Detect which cell encompasses the target text, then output its [X, Y] center coordinate. 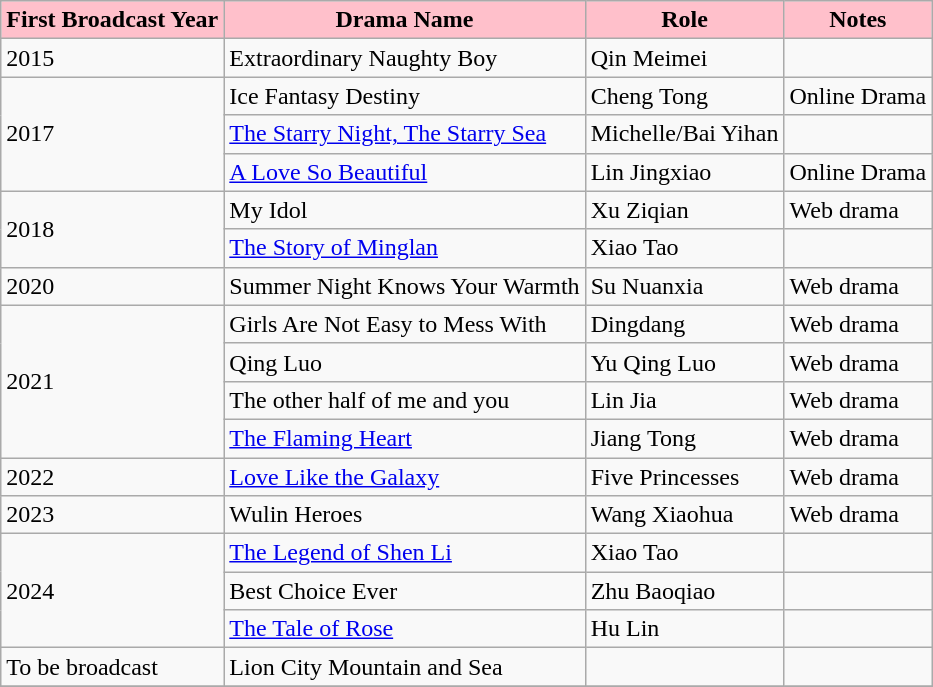
The Story of Minglan [404, 248]
The other half of me and you [404, 400]
Qing Luo [404, 362]
Qin Meimei [684, 58]
To be broadcast [112, 667]
Hu Lin [684, 629]
2018 [112, 229]
Lin Jia [684, 400]
Summer Night Knows Your Warmth [404, 286]
2024 [112, 591]
Michelle/Bai Yihan [684, 134]
The Starry Night, The Starry Sea [404, 134]
2020 [112, 286]
Girls Are Not Easy to Mess With [404, 324]
2015 [112, 58]
Wang Xiaohua [684, 515]
2021 [112, 381]
Five Princesses [684, 477]
Cheng Tong [684, 96]
Lin Jingxiao [684, 172]
Zhu Baoqiao [684, 591]
Drama Name [404, 20]
Su Nuanxia [684, 286]
Yu Qing Luo [684, 362]
The Flaming Heart [404, 438]
2022 [112, 477]
A Love So Beautiful [404, 172]
The Legend of Shen Li [404, 553]
First Broadcast Year [112, 20]
Xu Ziqian [684, 210]
Notes [858, 20]
Jiang Tong [684, 438]
Extraordinary Naughty Boy [404, 58]
2017 [112, 134]
Ice Fantasy Destiny [404, 96]
Wulin Heroes [404, 515]
Best Choice Ever [404, 591]
Dingdang [684, 324]
Lion City Mountain and Sea [404, 667]
Love Like the Galaxy [404, 477]
My Idol [404, 210]
The Tale of Rose [404, 629]
2023 [112, 515]
Role [684, 20]
